Detect which cell encompasses the target text, then output its [X, Y] center coordinate. 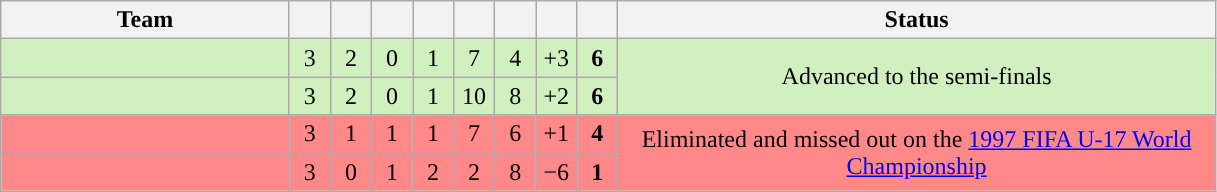
Team [146, 20]
+2 [556, 96]
−6 [556, 172]
+3 [556, 58]
Status [917, 20]
Eliminated and missed out on the 1997 FIFA U-17 World Championship [917, 153]
Advanced to the semi-finals [917, 77]
+1 [556, 134]
10 [474, 96]
